Extract the (X, Y) coordinate from the center of the cell holding the provided text.  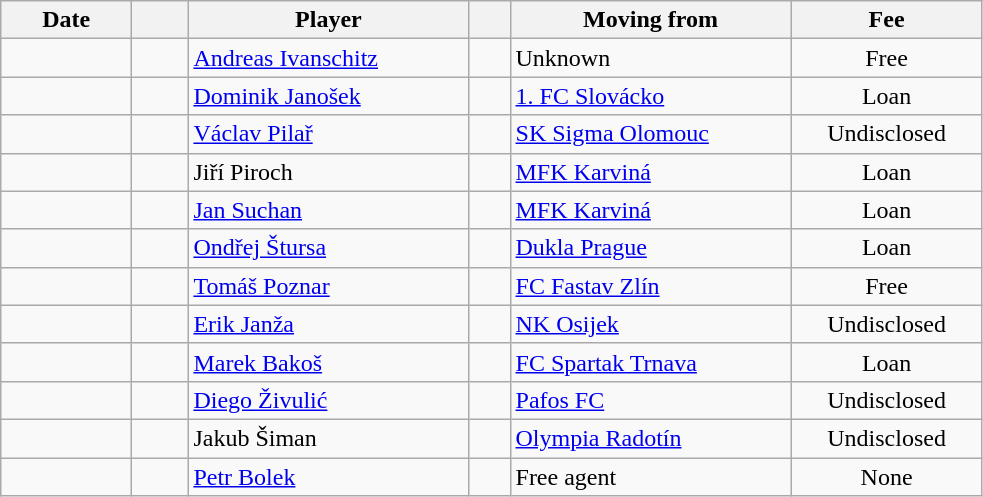
None (886, 477)
Pafos FC (650, 400)
FC Fastav Zlín (650, 286)
Olympia Radotín (650, 438)
Diego Živulić (328, 400)
1. FC Slovácko (650, 96)
Fee (886, 20)
Jiří Piroch (328, 172)
Free agent (650, 477)
FC Spartak Trnava (650, 362)
Date (66, 20)
Unknown (650, 58)
Václav Pilař (328, 134)
Jan Suchan (328, 210)
Jakub Šiman (328, 438)
Dominik Janošek (328, 96)
SK Sigma Olomouc (650, 134)
NK Osijek (650, 324)
Erik Janža (328, 324)
Ondřej Štursa (328, 248)
Dukla Prague (650, 248)
Player (328, 20)
Andreas Ivanschitz (328, 58)
Marek Bakoš (328, 362)
Tomáš Poznar (328, 286)
Moving from (650, 20)
Petr Bolek (328, 477)
